Return the [X, Y] coordinate for the center point of the cell that contains the specified text.  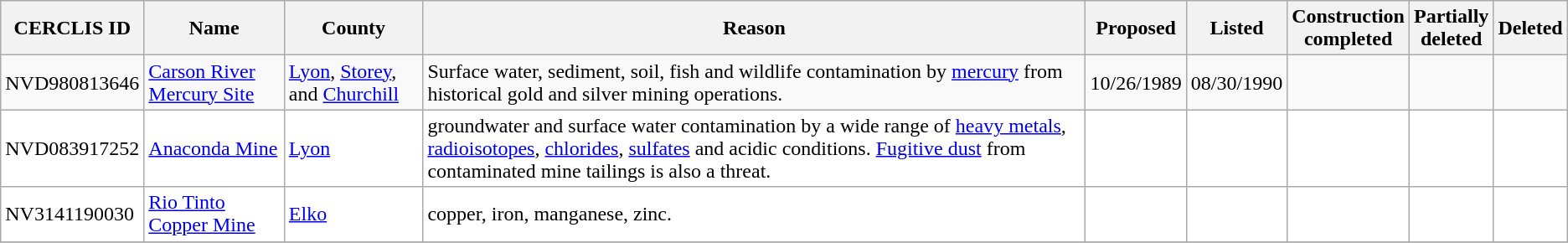
NV3141190030 [72, 215]
Elko [353, 215]
Constructioncompleted [1349, 28]
NVD083917252 [72, 148]
Rio Tinto Copper Mine [214, 215]
Carson River Mercury Site [214, 82]
NVD980813646 [72, 82]
Listed [1236, 28]
10/26/1989 [1136, 82]
Reason [754, 28]
Partiallydeleted [1451, 28]
Lyon [353, 148]
Lyon, Storey, and Churchill [353, 82]
Proposed [1136, 28]
Anaconda Mine [214, 148]
Name [214, 28]
08/30/1990 [1236, 82]
County [353, 28]
copper, iron, manganese, zinc. [754, 215]
Deleted [1530, 28]
CERCLIS ID [72, 28]
Surface water, sediment, soil, fish and wildlife contamination by mercury from historical gold and silver mining operations. [754, 82]
